For the text-containing cell, return its midpoint in [X, Y] coordinate format. 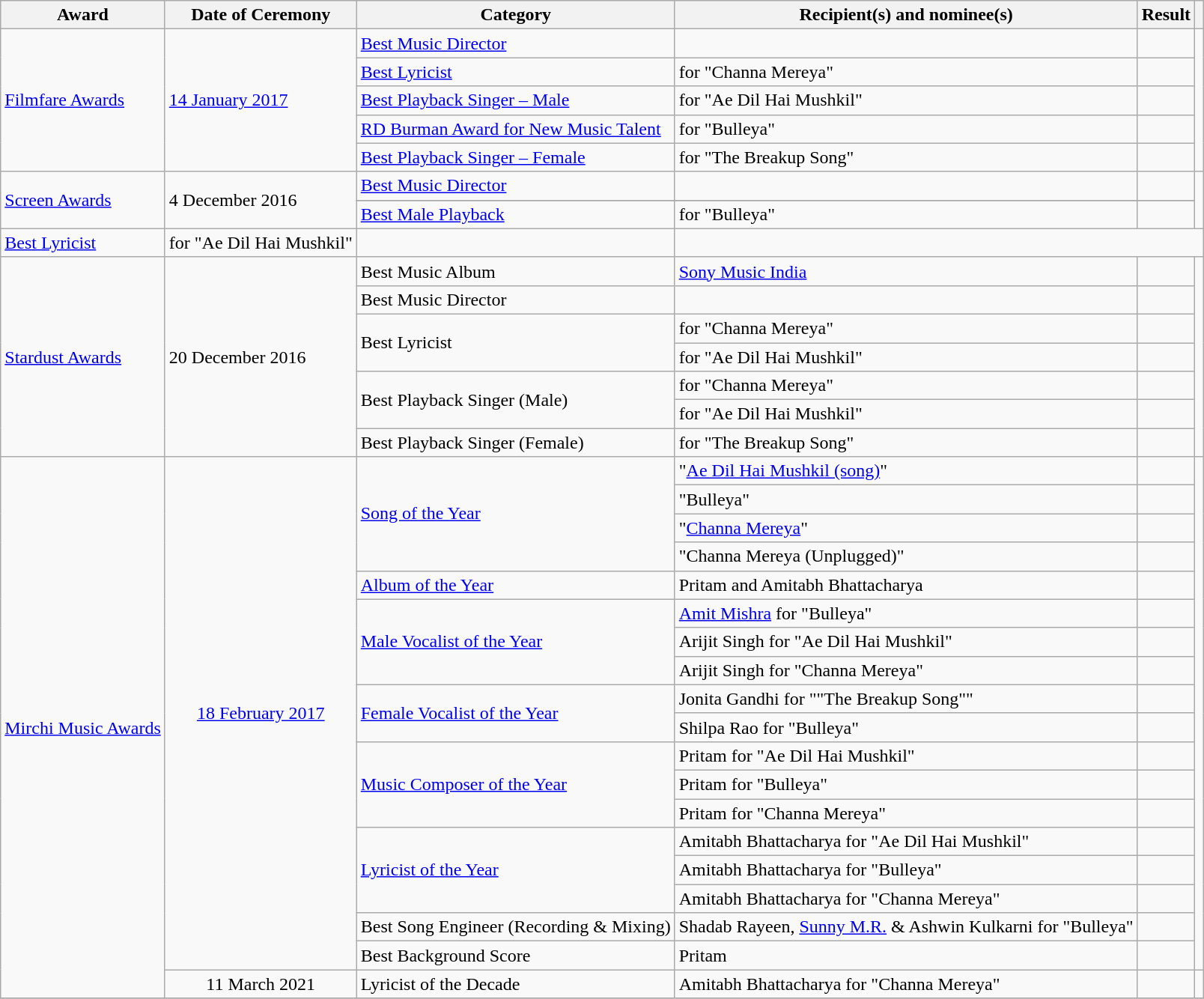
"Ae Dil Hai Mushkil (song)" [906, 471]
Arijit Singh for "Ae Dil Hai Mushkil" [906, 642]
Female Vocalist of the Year [515, 713]
Pritam [906, 956]
Date of Ceremony [261, 15]
Shadab Rayeen, Sunny M.R. & Ashwin Kulkarni for "Bulleya" [906, 927]
Category [515, 15]
Amit Mishra for "Bulleya" [906, 613]
Male Vocalist of the Year [515, 642]
Sony Music India [906, 271]
Best Music Album [515, 271]
RD Burman Award for New Music Talent [515, 129]
Pritam for "Bulleya" [906, 784]
11 March 2021 [261, 984]
Best Playback Singer – Male [515, 100]
18 February 2017 [261, 713]
Best Playback Singer – Female [515, 157]
Album of the Year [515, 585]
14 January 2017 [261, 100]
Pritam and Amitabh Bhattacharya [906, 585]
Recipient(s) and nominee(s) [906, 15]
Best Playback Singer (Male) [515, 400]
Best Song Engineer (Recording & Mixing) [515, 927]
20 December 2016 [261, 356]
Screen Awards [83, 200]
Pritam for "Channa Mereya" [906, 813]
Amitabh Bhattacharya for "Ae Dil Hai Mushkil" [906, 842]
Mirchi Music Awards [83, 728]
Award [83, 15]
Pritam for "Ae Dil Hai Mushkil" [906, 756]
Best Background Score [515, 956]
Song of the Year [515, 514]
Filmfare Awards [83, 100]
Music Composer of the Year [515, 784]
Result [1166, 15]
"Channa Mereya (Unplugged)" [906, 556]
Lyricist of the Year [515, 870]
Jonita Gandhi for ""The Breakup Song"" [906, 699]
4 December 2016 [261, 200]
Shilpa Rao for "Bulleya" [906, 727]
Best Playback Singer (Female) [515, 443]
Lyricist of the Decade [515, 984]
Best Male Playback [515, 214]
Amitabh Bhattacharya for "Bulleya" [906, 870]
Arijit Singh for "Channa Mereya" [906, 670]
Stardust Awards [83, 356]
"Bulleya" [906, 499]
"Channa Mereya" [906, 528]
